Scan for the cell matching the given text and deliver its [x, y] coordinate at center. 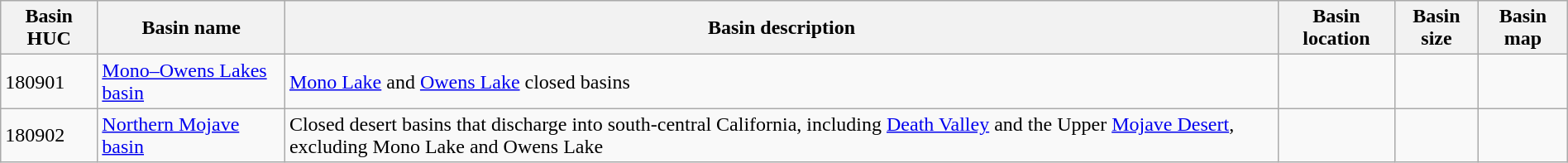
Basin location [1336, 28]
Basin size [1436, 28]
Mono Lake and Owens Lake closed basins [781, 81]
Basin description [781, 28]
Basin map [1523, 28]
Northern Mojave basin [192, 136]
Mono–Owens Lakes basin [192, 81]
Basin name [192, 28]
180902 [50, 136]
Basin HUC [50, 28]
180901 [50, 81]
